Extract the (X, Y) coordinate from the center of the cell holding the provided text.  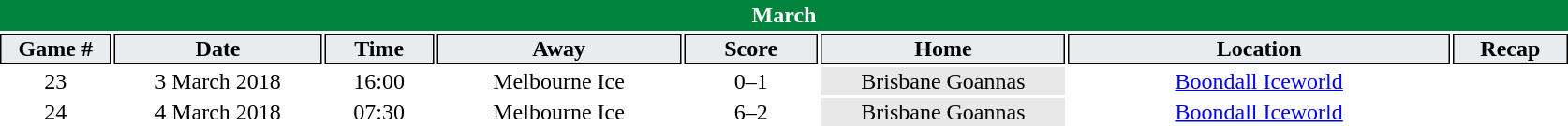
07:30 (379, 112)
Score (751, 49)
Date (218, 49)
March (784, 15)
Recap (1510, 49)
23 (56, 81)
6–2 (751, 112)
3 March 2018 (218, 81)
Home (943, 49)
Location (1259, 49)
Time (379, 49)
4 March 2018 (218, 112)
Game # (56, 49)
24 (56, 112)
16:00 (379, 81)
Away (559, 49)
0–1 (751, 81)
